Return the [x, y] coordinate for the center point of the cell that contains the specified text.  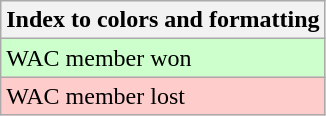
Index to colors and formatting [163, 20]
WAC member won [163, 58]
WAC member lost [163, 96]
